Find where the given text appears and provide that cell's center as [x, y] coordinate. 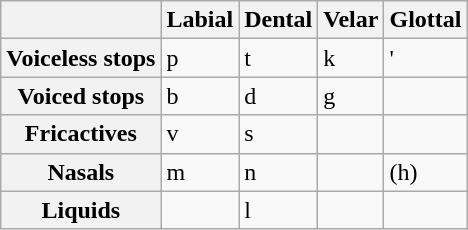
d [278, 96]
Liquids [81, 210]
Dental [278, 20]
m [200, 172]
p [200, 58]
t [278, 58]
Voiceless stops [81, 58]
Voiced stops [81, 96]
Velar [351, 20]
v [200, 134]
Glottal [426, 20]
Labial [200, 20]
Fricactives [81, 134]
k [351, 58]
Nasals [81, 172]
' [426, 58]
l [278, 210]
s [278, 134]
n [278, 172]
b [200, 96]
g [351, 96]
(h) [426, 172]
